Capture the cell that displays the provided text and extract its [x, y] central coordinate. 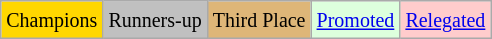
Third Place [259, 20]
Runners-up [155, 20]
Relegated [446, 20]
Promoted [356, 20]
Champions [52, 20]
